For the text-containing cell, return its midpoint in [X, Y] coordinate format. 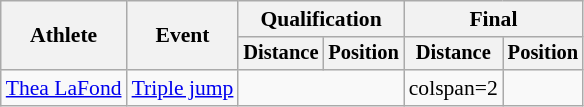
Event [183, 36]
Qualification [320, 19]
Athlete [64, 36]
Final [494, 19]
Triple jump [183, 88]
colspan=2 [454, 88]
Thea LaFond [64, 88]
